For the text-containing cell, return its midpoint in (X, Y) coordinate format. 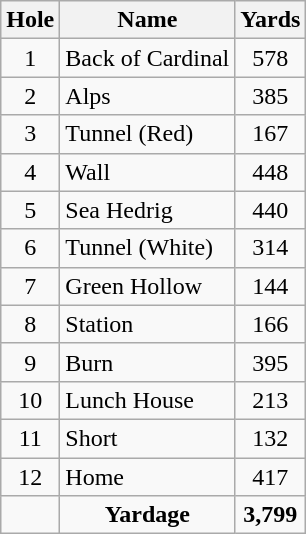
2 (30, 96)
Burn (148, 362)
Tunnel (Red) (148, 134)
5 (30, 210)
Sea Hedrig (148, 210)
9 (30, 362)
417 (270, 477)
Short (148, 438)
10 (30, 400)
11 (30, 438)
1 (30, 58)
166 (270, 324)
440 (270, 210)
Green Hollow (148, 286)
Name (148, 20)
448 (270, 172)
385 (270, 96)
4 (30, 172)
Hole (30, 20)
Home (148, 477)
Alps (148, 96)
132 (270, 438)
3,799 (270, 515)
Lunch House (148, 400)
3 (30, 134)
Wall (148, 172)
Back of Cardinal (148, 58)
Yardage (148, 515)
6 (30, 248)
213 (270, 400)
7 (30, 286)
Yards (270, 20)
578 (270, 58)
395 (270, 362)
144 (270, 286)
167 (270, 134)
Tunnel (White) (148, 248)
314 (270, 248)
Station (148, 324)
12 (30, 477)
8 (30, 324)
